Search for the cell housing the specified text and yield its [X, Y] center coordinate. 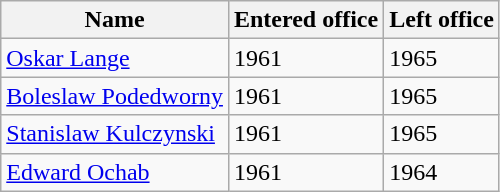
Left office [442, 20]
Boleslaw Podedworny [115, 96]
1964 [442, 172]
Name [115, 20]
Entered office [306, 20]
Edward Ochab [115, 172]
Stanislaw Kulczynski [115, 134]
Oskar Lange [115, 58]
